Identify which cell holds the provided text, then report its (x, y) central coordinate. 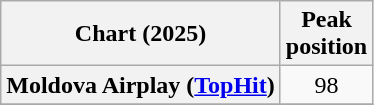
Moldova Airplay (TopHit) (141, 85)
Chart (2025) (141, 34)
98 (326, 85)
Peakposition (326, 34)
